Pinpoint the cell where the given text exists, returning its [x, y] midpoint coordinate. 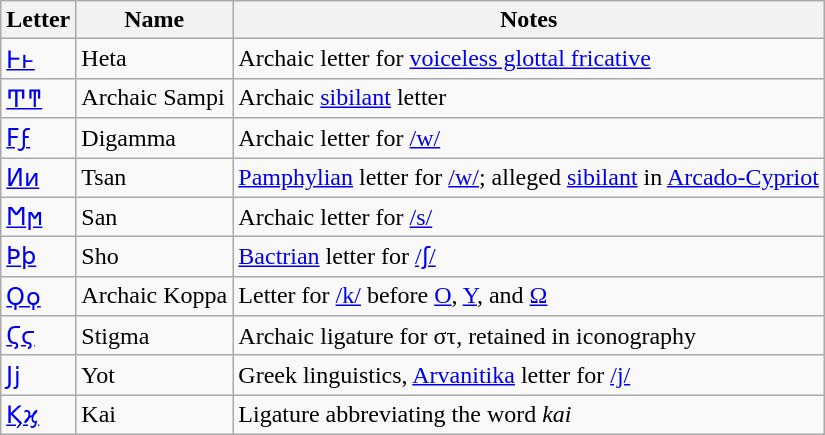
Notes [529, 20]
Ϸϸ [38, 257]
Bactrian letter for /ʃ/ [529, 257]
Greek linguistics, Arvanitika letter for /j/ [529, 375]
Ͷͷ [38, 178]
Name [154, 20]
Letter for /k/ before Ο, Υ, and Ω [529, 296]
Ϛϛ [38, 336]
Tsan [154, 178]
Sho [154, 257]
Archaic Sampi [154, 98]
Archaic letter for /s/ [529, 217]
Stigma [154, 336]
Yot [154, 375]
San [154, 217]
Ͱͱ [38, 59]
Ϝϝ [38, 138]
Ϳϳ [38, 375]
Heta [154, 59]
Archaic sibilant letter [529, 98]
Pamphylian letter for /w/; alleged sibilant in Arcado-Cypriot [529, 178]
Ϻϻ [38, 217]
Ͳͳ [38, 98]
Ϙϙ [38, 296]
Digamma [154, 138]
Ϗϗ [38, 415]
Archaic ligature for στ, retained in iconography [529, 336]
Archaic letter for voiceless glottal fricative [529, 59]
Archaic letter for /w/ [529, 138]
Kai [154, 415]
Ligature abbreviating the word kai [529, 415]
Letter [38, 20]
Archaic Koppa [154, 296]
